Find where the given text appears and provide that cell's center as [x, y] coordinate. 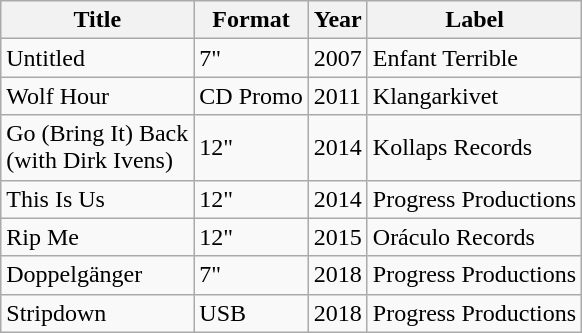
Stripdown [98, 313]
Untitled [98, 58]
2015 [338, 237]
Klangarkivet [474, 96]
Rip Me [98, 237]
Format [251, 20]
USB [251, 313]
Oráculo Records [474, 237]
Kollaps Records [474, 148]
2007 [338, 58]
Title [98, 20]
2011 [338, 96]
Enfant Terrible [474, 58]
Doppelgänger [98, 275]
This Is Us [98, 199]
Label [474, 20]
Wolf Hour [98, 96]
Year [338, 20]
CD Promo [251, 96]
Go (Bring It) Back(with Dirk Ivens) [98, 148]
